Return [X, Y] of the center of cell containing provided text 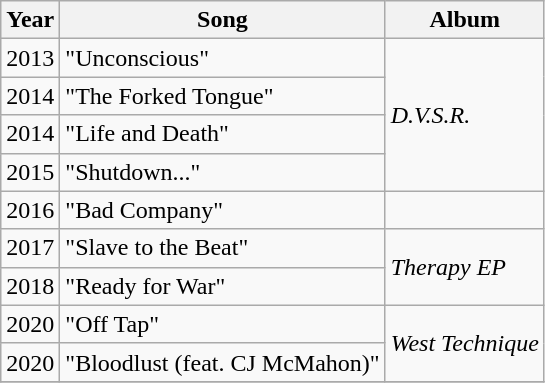
2018 [30, 286]
"The Forked Tongue" [222, 96]
"Off Tap" [222, 324]
2017 [30, 248]
Song [222, 20]
2016 [30, 210]
West Technique [464, 343]
Album [464, 20]
"Bad Company" [222, 210]
"Bloodlust (feat. CJ McMahon)" [222, 362]
"Shutdown..." [222, 172]
D.V.S.R. [464, 115]
"Life and Death" [222, 134]
"Ready for War" [222, 286]
2013 [30, 58]
2015 [30, 172]
Therapy EP [464, 267]
Year [30, 20]
"Unconscious" [222, 58]
"Slave to the Beat" [222, 248]
